Capture the cell that displays the provided text and extract its (X, Y) central coordinate. 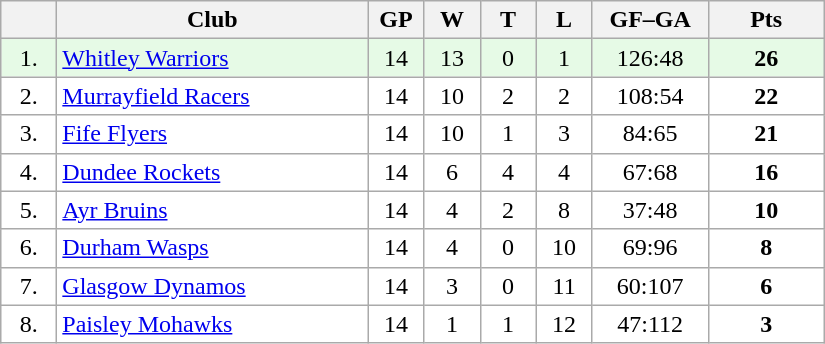
Dundee Rockets (212, 172)
L (564, 20)
Ayr Bruins (212, 210)
69:96 (650, 248)
Durham Wasps (212, 248)
6. (29, 248)
47:112 (650, 324)
GP (396, 20)
Club (212, 20)
21 (766, 134)
Pts (766, 20)
11 (564, 286)
22 (766, 96)
1. (29, 58)
GF–GA (650, 20)
60:107 (650, 286)
7. (29, 286)
67:68 (650, 172)
3. (29, 134)
12 (564, 324)
126:48 (650, 58)
84:65 (650, 134)
Fife Flyers (212, 134)
Paisley Mohawks (212, 324)
Whitley Warriors (212, 58)
2. (29, 96)
8. (29, 324)
26 (766, 58)
W (452, 20)
5. (29, 210)
108:54 (650, 96)
Murrayfield Racers (212, 96)
Glasgow Dynamos (212, 286)
T (508, 20)
13 (452, 58)
4. (29, 172)
16 (766, 172)
37:48 (650, 210)
